Output the [X, Y] coordinate of the center of the cell containing the given text.  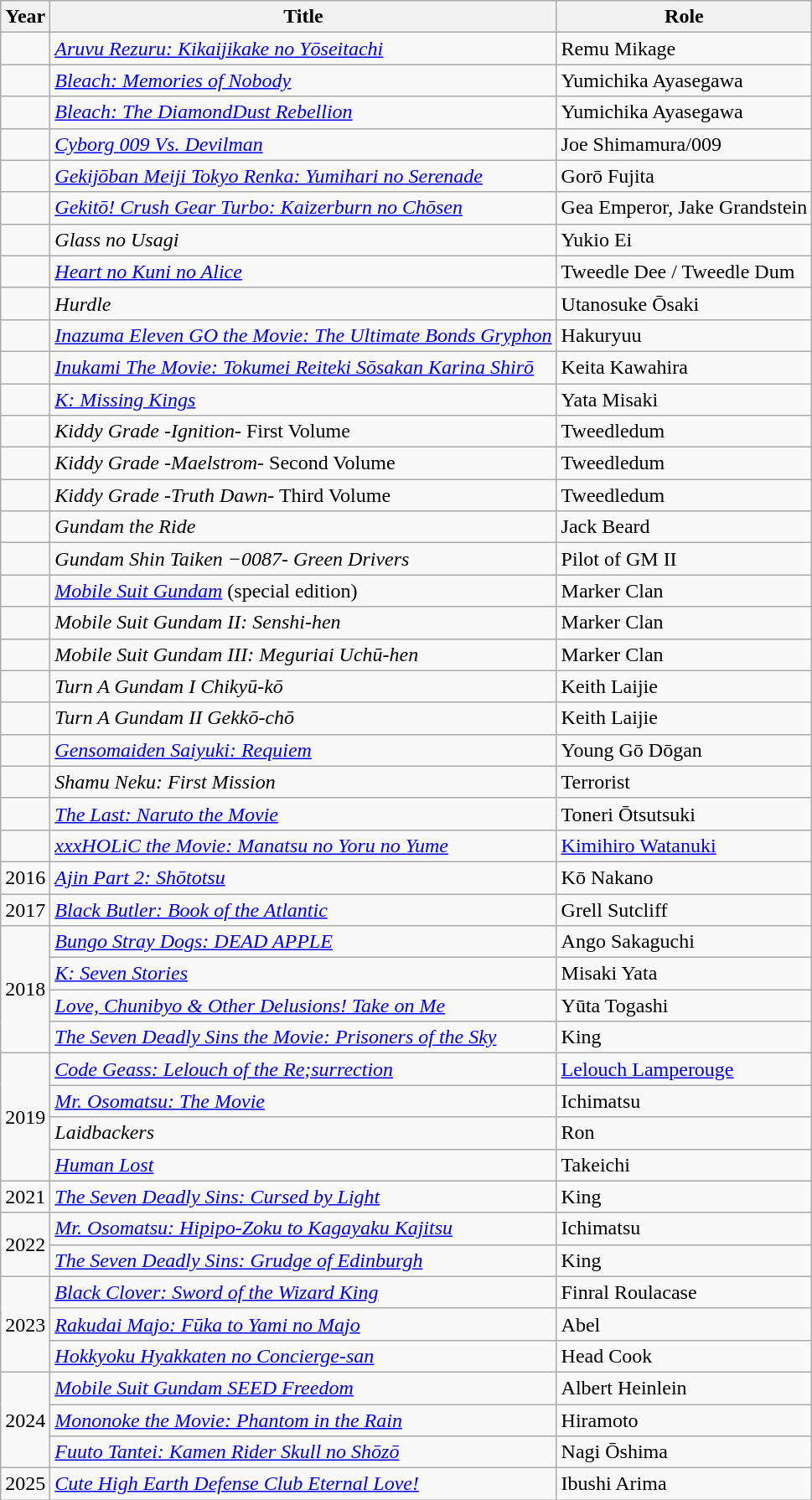
Kō Nakano [684, 877]
Ron [684, 1133]
Toneri Ōtsutsuki [684, 814]
Yūta Togashi [684, 1006]
Takeichi [684, 1165]
Mobile Suit Gundam (special edition) [303, 591]
2017 [25, 909]
Role [684, 17]
Laidbackers [303, 1133]
Bleach: The DiamondDust Rebellion [303, 112]
The Last: Naruto the Movie [303, 814]
Shamu Neku: First Mission [303, 782]
Kiddy Grade -Truth Dawn- Third Volume [303, 495]
Gekitō! Crush Gear Turbo: Kaizerburn no Chōsen [303, 208]
Mr. Osomatsu: The Movie [303, 1101]
2025 [25, 1484]
Yata Misaki [684, 400]
Gorō Fujita [684, 176]
The Seven Deadly Sins: Cursed by Light [303, 1197]
Abel [684, 1324]
Joe Shimamura/009 [684, 144]
Pilot of GM II [684, 559]
Inazuma Eleven GO the Movie: The Ultimate Bonds Gryphon [303, 335]
Hurdle [303, 303]
Fuuto Tantei: Kamen Rider Skull no Shōzō [303, 1452]
Mr. Osomatsu: Hipipo-Zoku to Kagayaku Kajitsu [303, 1228]
2016 [25, 877]
Year [25, 17]
Mobile Suit Gundam III: Meguriai Uchū-hen [303, 654]
Gundam the Ride [303, 527]
Hakuryuu [684, 335]
Mononoke the Movie: Phantom in the Rain [303, 1420]
Finral Roulacase [684, 1292]
Bungo Stray Dogs: DEAD APPLE [303, 942]
Ango Sakaguchi [684, 942]
Ajin Part 2: Shōtotsu [303, 877]
Remu Mikage [684, 49]
Terrorist [684, 782]
Mobile Suit Gundam SEED Freedom [303, 1388]
Misaki Yata [684, 974]
Heart no Kuni no Alice [303, 272]
Hokkyoku Hyakkaten no Concierge-san [303, 1356]
K: Missing Kings [303, 400]
Young Gō Dōgan [684, 750]
Utanosuke Ōsaki [684, 303]
Cyborg 009 Vs. Devilman [303, 144]
The Seven Deadly Sins the Movie: Prisoners of the Sky [303, 1037]
Glass no Usagi [303, 240]
2022 [25, 1244]
Grell Sutcliff [684, 909]
Gundam Shin Taiken −0087- Green Drivers [303, 559]
2021 [25, 1197]
Nagi Ōshima [684, 1452]
Rakudai Majo: Fūka to Yami no Majo [303, 1324]
Love, Chunibyo & Other Delusions! Take on Me [303, 1006]
Kiddy Grade -Ignition- First Volume [303, 432]
Aruvu Rezuru: Kikaijikake no Yōseitachi [303, 49]
Cute High Earth Defense Club Eternal Love! [303, 1484]
Jack Beard [684, 527]
Ibushi Arima [684, 1484]
Gensomaiden Saiyuki: Requiem [303, 750]
Keita Kawahira [684, 367]
Title [303, 17]
Mobile Suit Gundam II: Senshi-hen [303, 623]
Hiramoto [684, 1420]
Gekijōban Meiji Tokyo Renka: Yumihari no Serenade [303, 176]
Black Clover: Sword of the Wizard King [303, 1292]
Bleach: Memories of Nobody [303, 80]
Albert Heinlein [684, 1388]
Yukio Ei [684, 240]
Black Butler: Book of the Atlantic [303, 909]
Head Cook [684, 1356]
Inukami The Movie: Tokumei Reiteki Sōsakan Karina Shirō [303, 367]
Tweedle Dee / Tweedle Dum [684, 272]
The Seven Deadly Sins: Grudge of Edinburgh [303, 1260]
Code Geass: Lelouch of the Re;surrection [303, 1069]
2018 [25, 990]
2023 [25, 1324]
K: Seven Stories [303, 974]
Human Lost [303, 1165]
xxxHOLiC the Movie: Manatsu no Yoru no Yume [303, 846]
Gea Emperor, Jake Grandstein [684, 208]
Kimihiro Watanuki [684, 846]
Turn A Gundam II Gekkō-chō [303, 718]
Turn A Gundam I Chikyū-kō [303, 686]
Kiddy Grade -Maelstrom- Second Volume [303, 463]
2019 [25, 1117]
Lelouch Lamperouge [684, 1069]
2024 [25, 1420]
